Pinpoint the cell where the given text exists, returning its [x, y] midpoint coordinate. 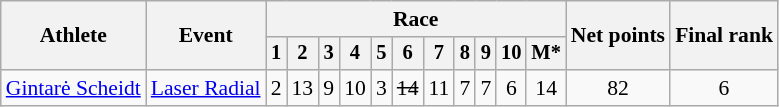
4 [355, 54]
Gintarė Scheidt [74, 88]
Athlete [74, 36]
82 [618, 88]
5 [382, 54]
Final rank [724, 36]
Laser Radial [206, 88]
Net points [618, 36]
1 [276, 54]
Race [416, 19]
M* [546, 54]
8 [464, 54]
Event [206, 36]
13 [302, 88]
11 [438, 88]
